Return (X, Y) of the center of cell containing provided text 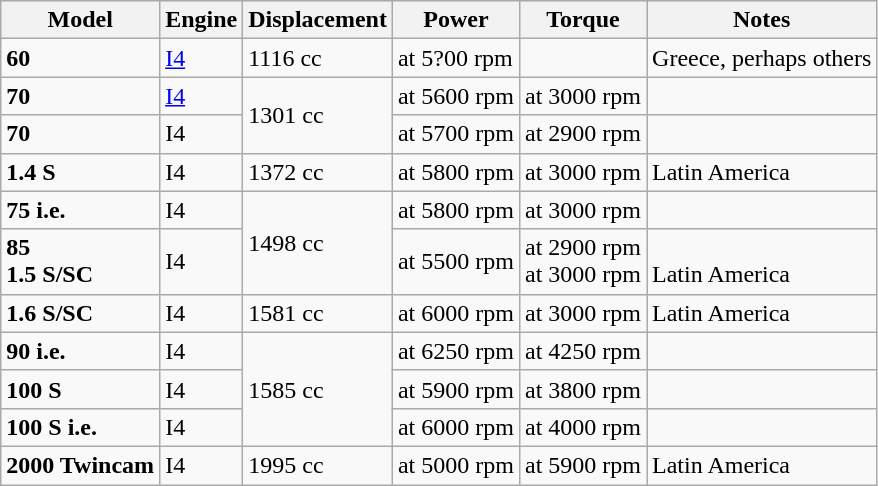
75 i.e. (80, 210)
1.4 S (80, 172)
Power (456, 20)
at 6250 rpm (456, 351)
at 5500 rpm (456, 262)
60 (80, 58)
1581 cc (318, 313)
at 5600 rpm (456, 96)
1372 cc (318, 172)
Engine (202, 20)
at 4250 rpm (582, 351)
1301 cc (318, 115)
at 5?00 rpm (456, 58)
at 5000 rpm (456, 465)
1585 cc (318, 389)
Model (80, 20)
Torque (582, 20)
851.5 S/SC (80, 262)
100 S (80, 389)
Notes (762, 20)
at 2900 rpm (582, 134)
at 4000 rpm (582, 427)
2000 Twincam (80, 465)
1116 cc (318, 58)
1995 cc (318, 465)
90 i.e. (80, 351)
Displacement (318, 20)
at 2900 rpm at 3000 rpm (582, 262)
1498 cc (318, 242)
at 5700 rpm (456, 134)
1.6 S/SC (80, 313)
at 3800 rpm (582, 389)
100 S i.e. (80, 427)
Greece, perhaps others (762, 58)
